Return (X, Y) of the center of cell containing provided text 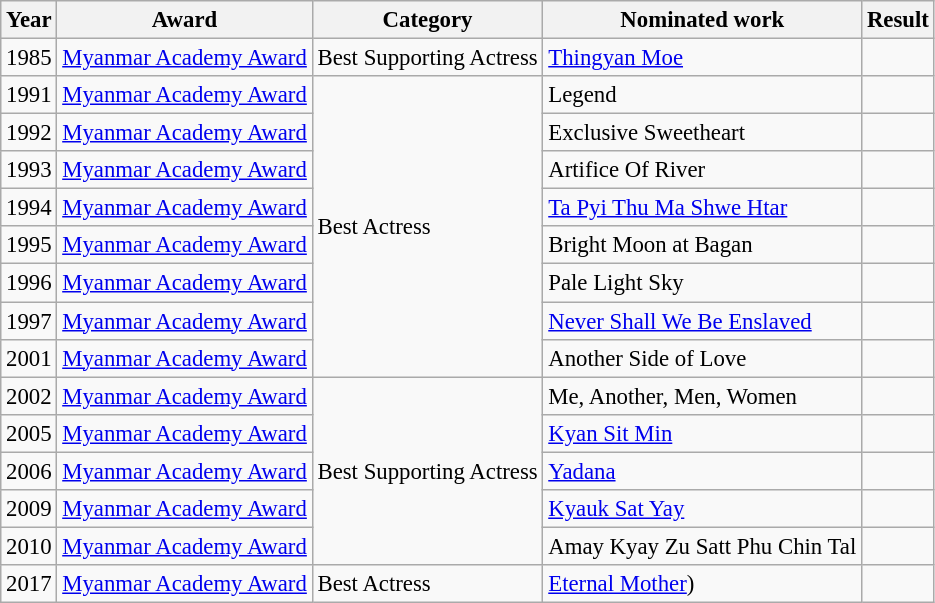
Eternal Mother) (702, 584)
Legend (702, 95)
Ta Pyi Thu Ma Shwe Htar (702, 208)
2002 (29, 396)
Me, Another, Men, Women (702, 396)
Category (428, 20)
Never Shall We Be Enslaved (702, 321)
Another Side of Love (702, 358)
1997 (29, 321)
1994 (29, 208)
1992 (29, 133)
Award (184, 20)
Amay Kyay Zu Satt Phu Chin Tal (702, 546)
1996 (29, 283)
Bright Moon at Bagan (702, 245)
Pale Light Sky (702, 283)
Yadana (702, 471)
Kyauk Sat Yay (702, 509)
Exclusive Sweetheart (702, 133)
1985 (29, 58)
2017 (29, 584)
Nominated work (702, 20)
2009 (29, 509)
1993 (29, 170)
1991 (29, 95)
Kyan Sit Min (702, 433)
2005 (29, 433)
1995 (29, 245)
Thingyan Moe (702, 58)
Year (29, 20)
2006 (29, 471)
2010 (29, 546)
2001 (29, 358)
Artifice Of River (702, 170)
Result (898, 20)
